Scan for the cell matching the given text and deliver its (X, Y) coordinate at center. 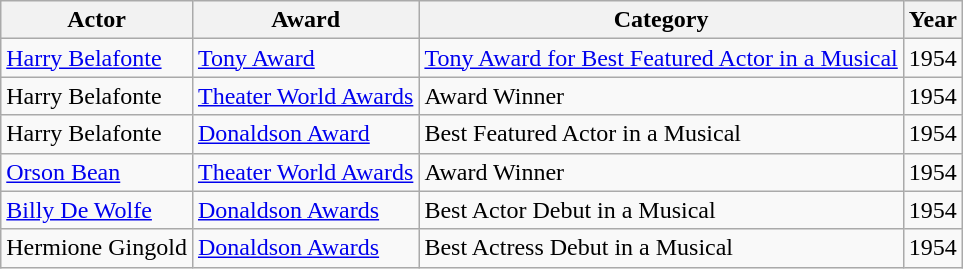
Best Actress Debut in a Musical (661, 248)
Hermione Gingold (97, 248)
Best Actor Debut in a Musical (661, 210)
Donaldson Award (305, 134)
Tony Award (305, 58)
Award (305, 20)
Year (932, 20)
Orson Bean (97, 172)
Billy De Wolfe (97, 210)
Category (661, 20)
Best Featured Actor in a Musical (661, 134)
Tony Award for Best Featured Actor in a Musical (661, 58)
Actor (97, 20)
